Extract the [x, y] coordinate from the center of the cell holding the provided text.  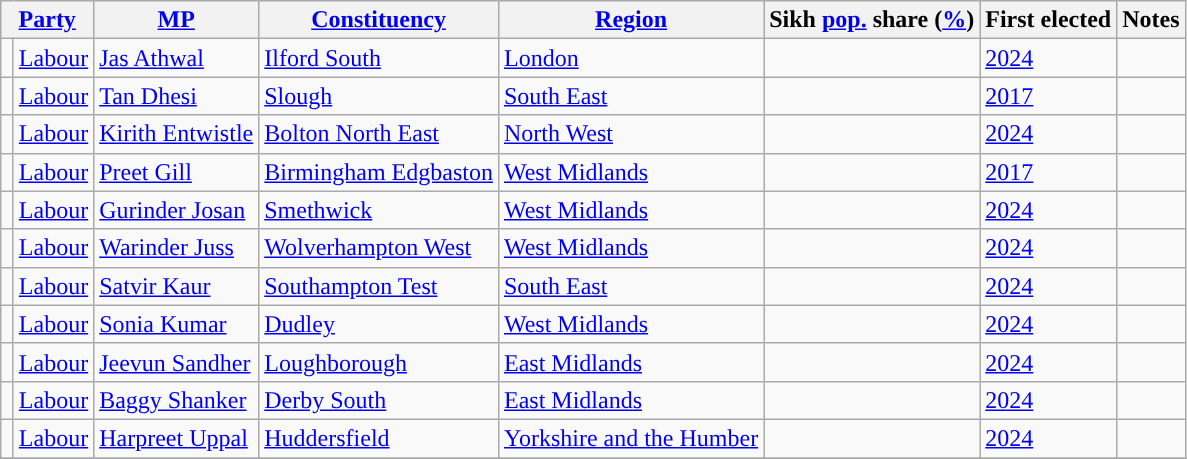
Huddersfield [379, 438]
Birmingham Edgbaston [379, 172]
Constituency [379, 20]
Preet Gill [176, 172]
Gurinder Josan [176, 210]
Notes [1151, 20]
North West [630, 134]
Jas Athwal [176, 58]
Kirith Entwistle [176, 134]
MP [176, 20]
Ilford South [379, 58]
Smethwick [379, 210]
Bolton North East [379, 134]
Jeevun Sandher [176, 362]
Region [630, 20]
Slough [379, 96]
Tan Dhesi [176, 96]
Satvir Kaur [176, 286]
Sikh pop. share (%) [872, 20]
Derby South [379, 400]
Southampton Test [379, 286]
London [630, 58]
First elected [1048, 20]
Wolverhampton West [379, 248]
Sonia Kumar [176, 324]
Loughborough [379, 362]
Warinder Juss [176, 248]
Harpreet Uppal [176, 438]
Yorkshire and the Humber [630, 438]
Party [48, 20]
Baggy Shanker [176, 400]
Dudley [379, 324]
